Identify which cell holds the provided text, then report its (X, Y) central coordinate. 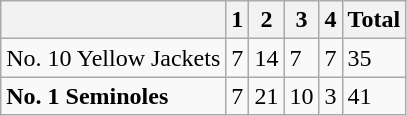
14 (266, 58)
41 (374, 96)
1 (238, 20)
21 (266, 96)
10 (302, 96)
No. 10 Yellow Jackets (114, 58)
35 (374, 58)
Total (374, 20)
4 (330, 20)
No. 1 Seminoles (114, 96)
2 (266, 20)
